Identify which cell holds the provided text, then report its (x, y) central coordinate. 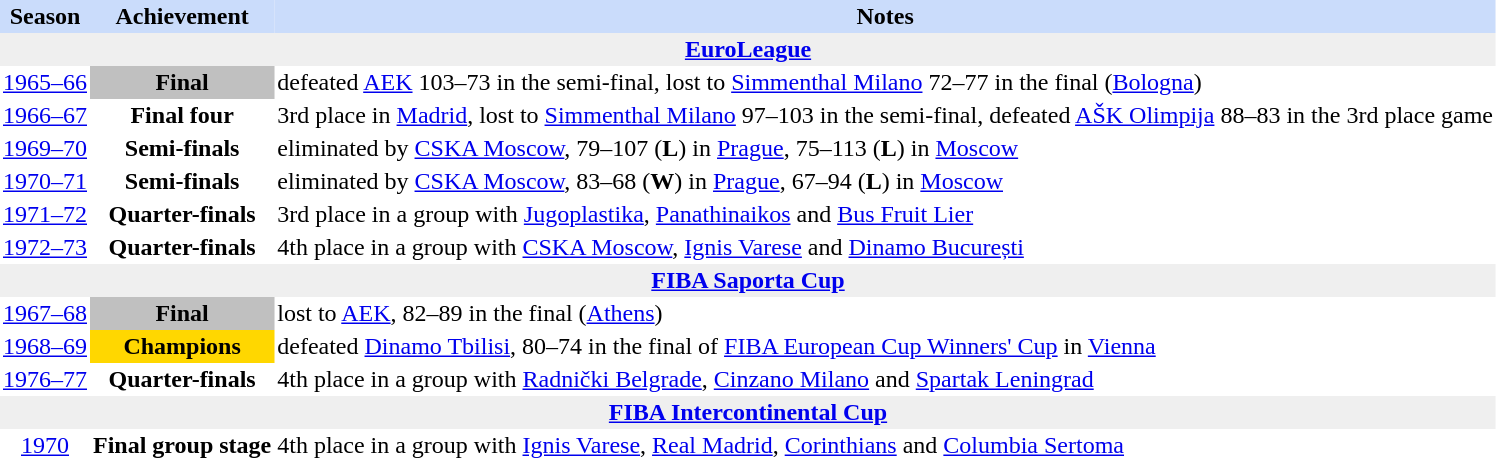
4th place in a group with Radnički Belgrade, Cinzano Milano and Spartak Leningrad (885, 380)
eliminated by CSKA Moscow, 79–107 (L) in Prague, 75–113 (L) in Moscow (885, 148)
3rd place in a group with Jugoplastika, Panathinaikos and Bus Fruit Lier (885, 214)
lost to AEK, 82–89 in the final (Athens) (885, 314)
1965–66 (45, 82)
1966–67 (45, 116)
1970–71 (45, 182)
4th place in a group with CSKA Moscow, Ignis Varese and Dinamo București (885, 248)
1968–69 (45, 346)
1971–72 (45, 214)
Final four (182, 116)
3rd place in Madrid, lost to Simmenthal Milano 97–103 in the semi-final, defeated AŠK Olimpija 88–83 in the 3rd place game (885, 116)
Champions (182, 346)
1969–70 (45, 148)
EuroLeague (748, 50)
Notes (885, 16)
FIBA Saporta Cup (748, 280)
eliminated by CSKA Moscow, 83–68 (W) in Prague, 67–94 (L) in Moscow (885, 182)
1972–73 (45, 248)
Achievement (182, 16)
defeated Dinamo Tbilisi, 80–74 in the final of FIBA European Cup Winners' Cup in Vienna (885, 346)
FIBA Intercontinental Cup (748, 412)
1976–77 (45, 380)
1967–68 (45, 314)
defeated AEK 103–73 in the semi-final, lost to Simmenthal Milano 72–77 in the final (Bologna) (885, 82)
Season (45, 16)
